From the cell containing the given text, extract its center point as (X, Y) coordinate. 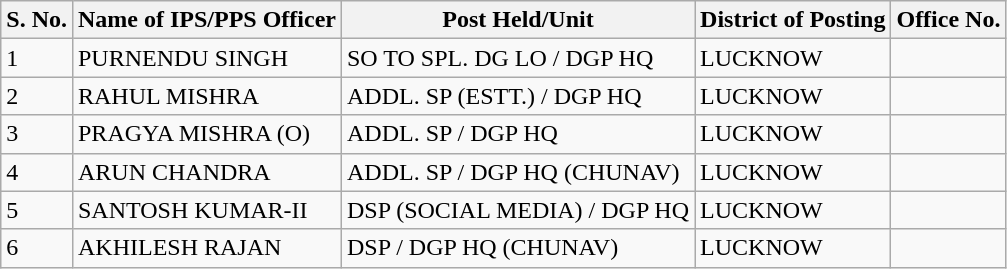
4 (37, 172)
1 (37, 58)
SO TO SPL. DG LO / DGP HQ (518, 58)
5 (37, 210)
District of Posting (793, 20)
3 (37, 134)
RAHUL MISHRA (206, 96)
PRAGYA MISHRA (O) (206, 134)
ADDL. SP / DGP HQ (CHUNAV) (518, 172)
ARUN CHANDRA (206, 172)
ADDL. SP / DGP HQ (518, 134)
Office No. (948, 20)
DSP / DGP HQ (CHUNAV) (518, 248)
2 (37, 96)
PURNENDU SINGH (206, 58)
SANTOSH KUMAR-II (206, 210)
Post Held/Unit (518, 20)
6 (37, 248)
Name of IPS/PPS Officer (206, 20)
DSP (SOCIAL MEDIA) / DGP HQ (518, 210)
ADDL. SP (ESTT.) / DGP HQ (518, 96)
AKHILESH RAJAN (206, 248)
S. No. (37, 20)
